Provide the (X, Y) coordinate of the cell's center where the given text is located.  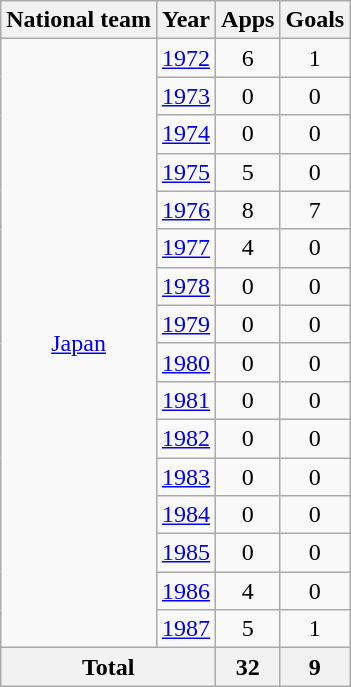
1975 (186, 172)
Year (186, 20)
1984 (186, 515)
6 (248, 58)
1982 (186, 438)
1977 (186, 248)
1983 (186, 477)
National team (79, 20)
1974 (186, 134)
7 (315, 210)
1976 (186, 210)
8 (248, 210)
1981 (186, 400)
Japan (79, 344)
1972 (186, 58)
Apps (248, 20)
1978 (186, 286)
1980 (186, 362)
1979 (186, 324)
32 (248, 667)
1973 (186, 96)
Total (108, 667)
9 (315, 667)
1985 (186, 553)
Goals (315, 20)
1986 (186, 591)
1987 (186, 629)
